Identify which cell holds the provided text, then report its (X, Y) central coordinate. 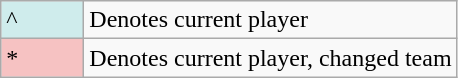
Denotes current player (270, 20)
Denotes current player, changed team (270, 58)
* (42, 58)
^ (42, 20)
